Determine the [X, Y] coordinate at the center of the cell enclosing the given text.  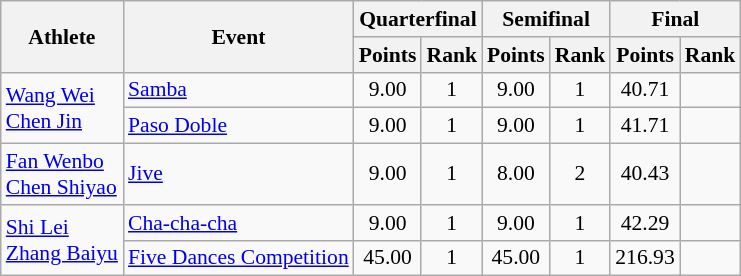
Athlete [62, 36]
2 [580, 174]
Quarterfinal [418, 19]
Samba [238, 90]
Cha-cha-cha [238, 223]
Wang WeiChen Jin [62, 108]
42.29 [644, 223]
Five Dances Competition [238, 258]
Paso Doble [238, 126]
41.71 [644, 126]
Final [675, 19]
8.00 [516, 174]
216.93 [644, 258]
40.71 [644, 90]
Jive [238, 174]
Shi LeiZhang Baiyu [62, 240]
40.43 [644, 174]
Semifinal [546, 19]
Fan WenboChen Shiyao [62, 174]
Event [238, 36]
